From the cell containing the given text, extract its center point as [X, Y] coordinate. 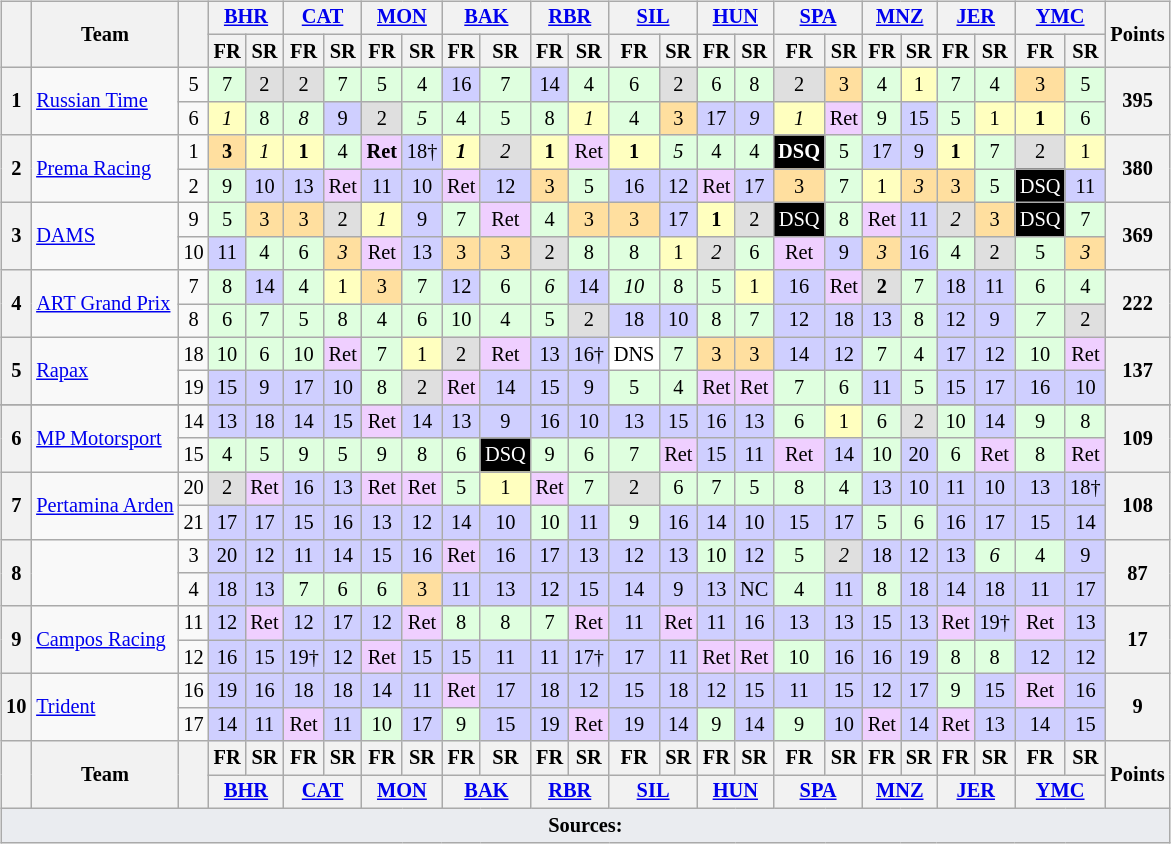
Sources: [585, 825]
21 [194, 522]
Pertamina Arden [104, 506]
Prema Racing [104, 168]
395 [1138, 102]
Campos Racing [104, 640]
109 [1138, 438]
369 [1138, 236]
87 [1138, 572]
137 [1138, 370]
16† [589, 354]
Russian Time [104, 102]
380 [1138, 168]
222 [1138, 304]
NC [754, 590]
Rapax [104, 370]
ART Grand Prix [104, 304]
17† [589, 657]
DNS [634, 354]
MP Motorsport [104, 438]
108 [1138, 506]
Trident [104, 708]
DAMS [104, 236]
